Extract the [x, y] coordinate from the center of the cell holding the provided text.  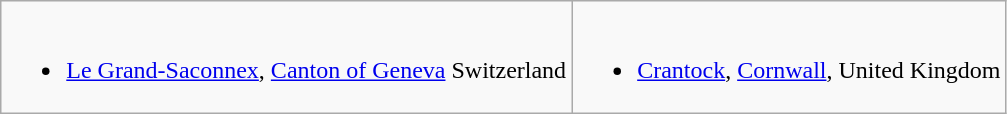
Crantock, Cornwall, United Kingdom [789, 58]
Le Grand-Saconnex, Canton of Geneva Switzerland [286, 58]
